Output the (x, y) coordinate of the center of the cell containing the given text.  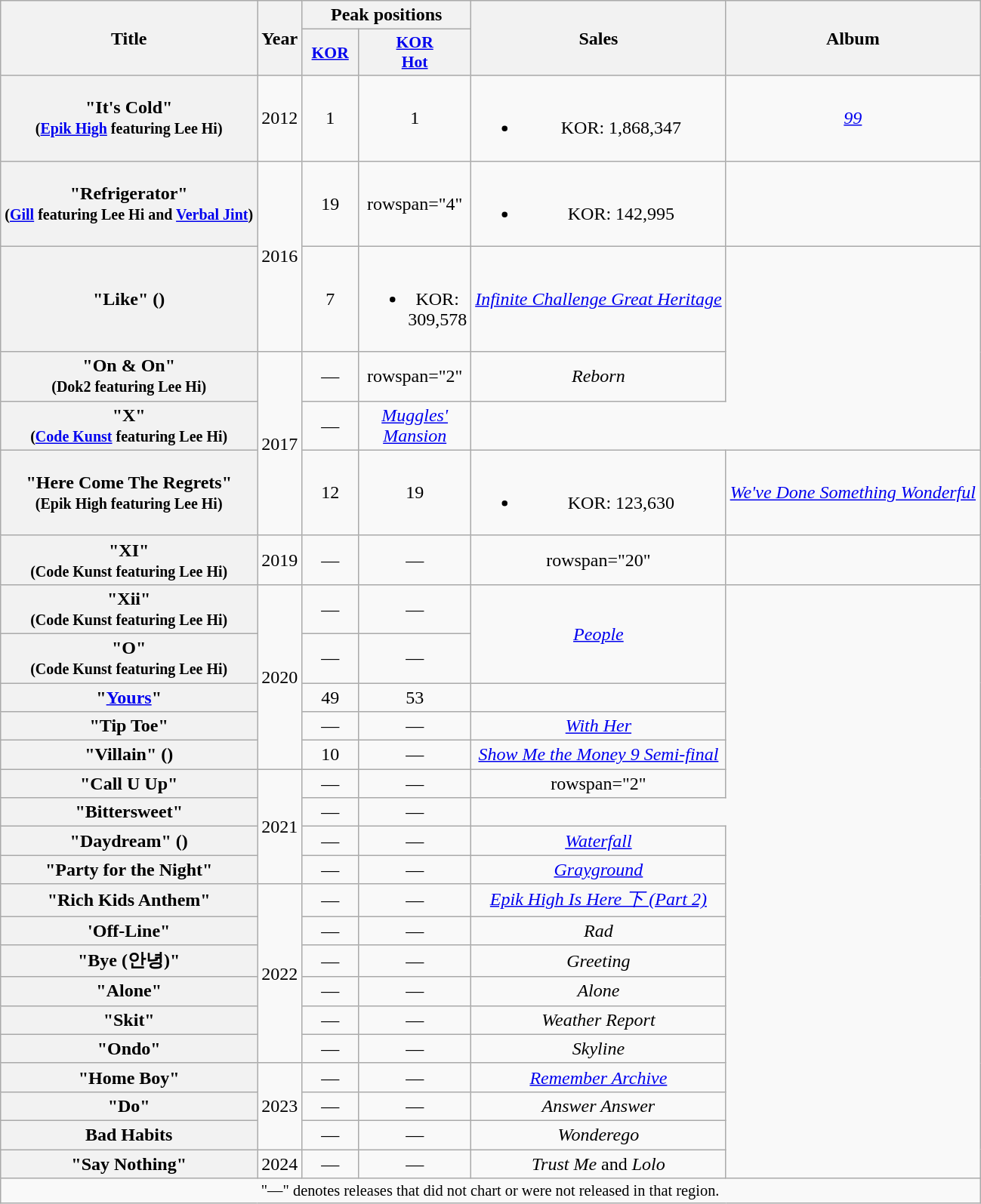
Trust Me and Lolo (598, 1163)
"X"(Code Kunst featuring Lee Hi) (129, 426)
Skyline (598, 1048)
Epik High Is Here 下 (Part 2) (598, 900)
"Tip Toe" (129, 726)
Year (279, 38)
"Villain" () (129, 755)
We've Done Something Wonderful (853, 492)
2017 (279, 444)
Peak positions (387, 15)
"It's Cold"(Epik High featuring Lee Hi) (129, 118)
"Do" (129, 1106)
Reborn (598, 376)
Show Me the Money 9 Semi-final (598, 755)
"Yours" (129, 697)
49 (331, 697)
"Call U Up" (129, 784)
People (598, 633)
2024 (279, 1163)
With Her (598, 726)
2022 (279, 974)
2019 (279, 560)
99 (853, 118)
"Alone" (129, 991)
Waterfall (598, 841)
Greeting (598, 962)
2023 (279, 1106)
Bad Habits (129, 1135)
"On & On"(Dok2 featuring Lee Hi) (129, 376)
"Bye (안녕)" (129, 962)
10 (331, 755)
"Rich Kids Anthem" (129, 900)
Remember Archive (598, 1077)
53 (415, 697)
Rad (598, 931)
"Refrigerator"(Gill featuring Lee Hi and Verbal Jint) (129, 204)
KOR: 309,578 (415, 299)
"O"(Code Kunst featuring Lee Hi) (129, 658)
KORHot (415, 53)
"Bittersweet" (129, 812)
Wonderego (598, 1135)
"Party for the Night" (129, 870)
12 (331, 492)
'Off-Line" (129, 931)
rowspan="4" (415, 204)
2016 (279, 257)
KOR: 1,868,347 (598, 118)
"Daydream" () (129, 841)
"Skit" (129, 1020)
"XI"(Code Kunst featuring Lee Hi) (129, 560)
Answer Answer (598, 1106)
"Xii"(Code Kunst featuring Lee Hi) (129, 608)
Alone (598, 991)
"Say Nothing" (129, 1163)
"Like" () (129, 299)
7 (331, 299)
KOR (331, 53)
KOR: 123,630 (598, 492)
Sales (598, 38)
2012 (279, 118)
"Ondo" (129, 1048)
rowspan="20" (598, 560)
Infinite Challenge Great Heritage (598, 299)
Title (129, 38)
Weather Report (598, 1020)
KOR: 142,995 (598, 204)
2021 (279, 827)
"Home Boy" (129, 1077)
2020 (279, 676)
"—" denotes releases that did not chart or were not released in that region. (491, 1191)
Muggles' Mansion (415, 426)
Grayground (598, 870)
"Here Come The Regrets"(Epik High featuring Lee Hi) (129, 492)
Album (853, 38)
